Extract the (x, y) coordinate from the center of the cell holding the provided text.  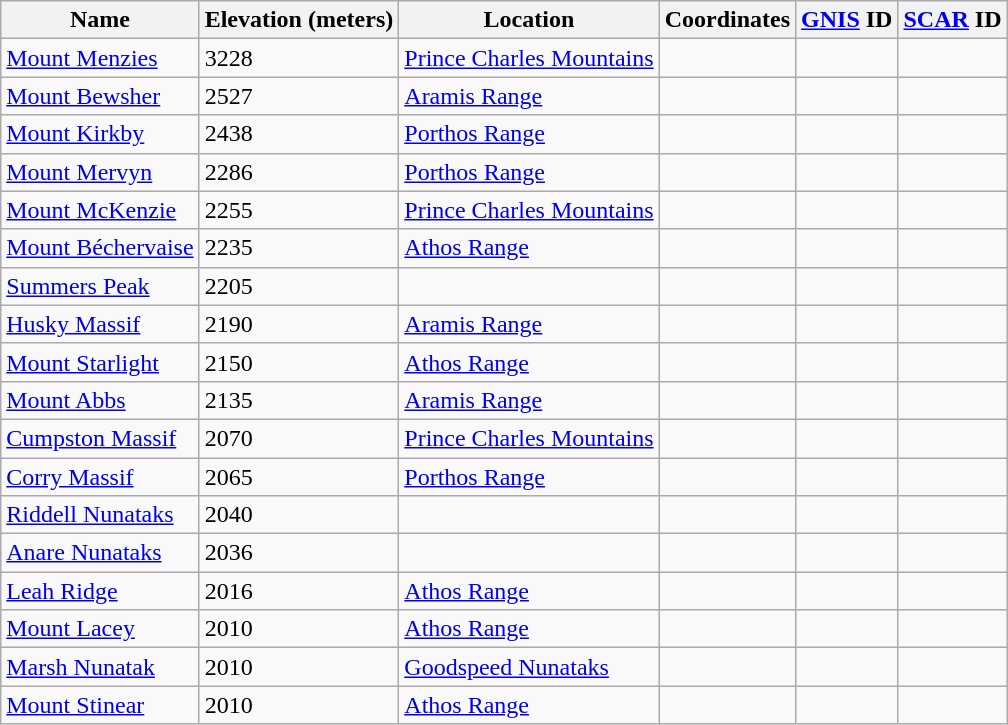
Mount Abbs (100, 400)
2438 (299, 134)
Coordinates (727, 20)
Elevation (meters) (299, 20)
GNIS ID (847, 20)
Riddell Nunataks (100, 515)
2016 (299, 591)
2150 (299, 362)
2040 (299, 515)
Name (100, 20)
2135 (299, 400)
Anare Nunataks (100, 553)
Mount Kirkby (100, 134)
2255 (299, 210)
Cumpston Massif (100, 438)
2235 (299, 248)
Mount Stinear (100, 705)
3228 (299, 58)
Goodspeed Nunataks (529, 667)
Leah Ridge (100, 591)
Mount Bewsher (100, 96)
Mount McKenzie (100, 210)
Mount Mervyn (100, 172)
2190 (299, 324)
Mount Lacey (100, 629)
2065 (299, 477)
Mount Béchervaise (100, 248)
Corry Massif (100, 477)
2070 (299, 438)
Location (529, 20)
Marsh Nunatak (100, 667)
2205 (299, 286)
Mount Starlight (100, 362)
2036 (299, 553)
Summers Peak (100, 286)
SCAR ID (952, 20)
Husky Massif (100, 324)
2527 (299, 96)
2286 (299, 172)
Mount Menzies (100, 58)
